Find where the given text appears and provide that cell's center as (X, Y) coordinate. 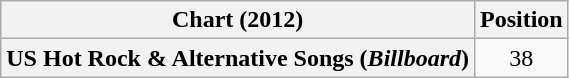
Chart (2012) (238, 20)
US Hot Rock & Alternative Songs (Billboard) (238, 58)
Position (521, 20)
38 (521, 58)
